Detect which cell encompasses the target text, then output its [x, y] center coordinate. 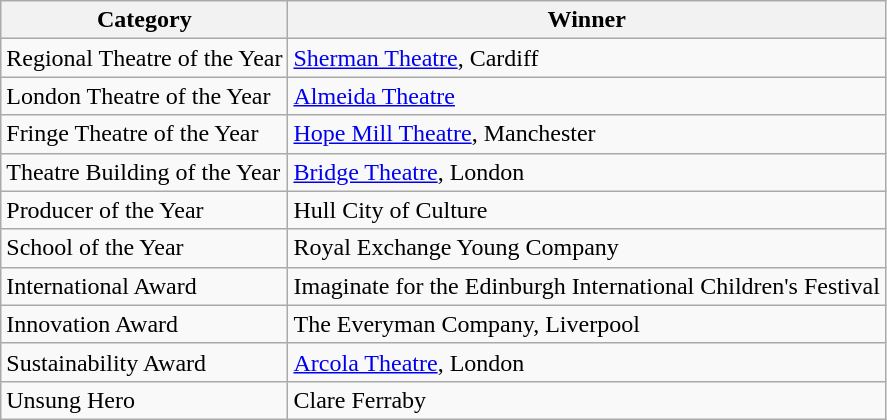
Arcola Theatre, London [586, 362]
School of the Year [144, 248]
Hull City of Culture [586, 210]
International Award [144, 286]
Clare Ferraby [586, 400]
Category [144, 20]
Sherman Theatre, Cardiff [586, 58]
Sustainability Award [144, 362]
Royal Exchange Young Company [586, 248]
Hope Mill Theatre, Manchester [586, 134]
Bridge Theatre, London [586, 172]
Winner [586, 20]
Innovation Award [144, 324]
Producer of the Year [144, 210]
Theatre Building of the Year [144, 172]
London Theatre of the Year [144, 96]
Unsung Hero [144, 400]
Fringe Theatre of the Year [144, 134]
Imaginate for the Edinburgh International Children's Festival [586, 286]
The Everyman Company, Liverpool [586, 324]
Regional Theatre of the Year [144, 58]
Almeida Theatre [586, 96]
